Search for the cell housing the specified text and yield its [X, Y] center coordinate. 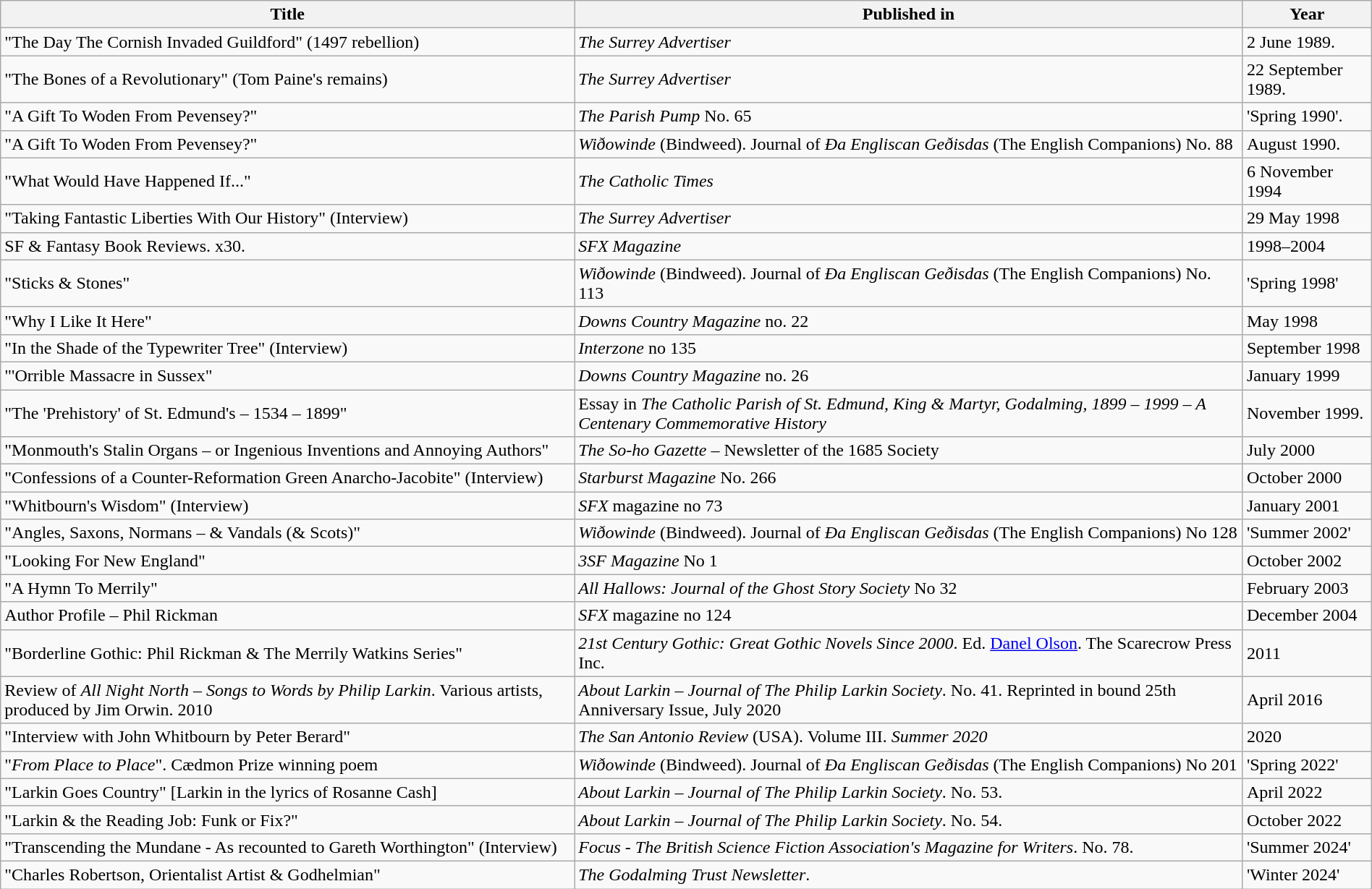
Wiðowinde (Bindweed). Journal of Ða Engliscan Geðisdas (The English Companions) No 201 [909, 765]
SF & Fantasy Book Reviews. x30. [288, 246]
"Whitbourn's Wisdom" (Interview) [288, 506]
2 June 1989. [1307, 42]
22 September 1989. [1307, 80]
"A Hymn To Merrily" [288, 588]
Focus - The British Science Fiction Association's Magazine for Writers. No. 78. [909, 847]
"From Place to Place". Cædmon Prize winning poem [288, 765]
"Looking For New England" [288, 561]
2020 [1307, 737]
6 November 1994 [1307, 181]
"Taking Fantastic Liberties With Our History" (Interview) [288, 218]
The Parish Pump No. 65 [909, 116]
January 2001 [1307, 506]
Essay in The Catholic Parish of St. Edmund, King & Martyr, Godalming, 1899 – 1999 – A Centenary Commemorative History [909, 412]
July 2000 [1307, 451]
'Spring 1998' [1307, 284]
Title [288, 14]
"What Would Have Happened If..." [288, 181]
February 2003 [1307, 588]
May 1998 [1307, 320]
Downs Country Magazine no. 26 [909, 375]
"Larkin & the Reading Job: Funk or Fix?" [288, 820]
'Spring 1990'. [1307, 116]
The San Antonio Review (USA). Volume III. Summer 2020 [909, 737]
3SF Magazine No 1 [909, 561]
Downs Country Magazine no. 22 [909, 320]
About Larkin – Journal of The Philip Larkin Society. No. 41. Reprinted in bound 25th Anniversary Issue, July 2020 [909, 700]
SFX magazine no 73 [909, 506]
"Sticks & Stones" [288, 284]
August 1990. [1307, 144]
"Angles, Saxons, Normans – & Vandals (& Scots)" [288, 533]
"Monmouth's Stalin Organs – or Ingenious Inventions and Annoying Authors" [288, 451]
2011 [1307, 652]
April 2022 [1307, 792]
October 2000 [1307, 478]
"The Day The Cornish Invaded Guildford" (1497 rebellion) [288, 42]
21st Century Gothic: Great Gothic Novels Since 2000. Ed. Danel Olson. The Scarecrow Press Inc. [909, 652]
"Borderline Gothic: Phil Rickman & The Merrily Watkins Series" [288, 652]
January 1999 [1307, 375]
September 1998 [1307, 348]
The Godalming Trust Newsletter. [909, 875]
Wiðowinde (Bindweed). Journal of Ða Engliscan Geðisdas (The English Companions) No 128 [909, 533]
"'Orrible Massacre in Sussex" [288, 375]
November 1999. [1307, 412]
"Larkin Goes Country" [Larkin in the lyrics of Rosanne Cash] [288, 792]
Starburst Magazine No. 266 [909, 478]
Published in [909, 14]
Interzone no 135 [909, 348]
December 2004 [1307, 616]
The So-ho Gazette – Newsletter of the 1685 Society [909, 451]
'Winter 2024' [1307, 875]
October 2002 [1307, 561]
"Interview with John Whitbourn by Peter Berard" [288, 737]
"Why I Like It Here" [288, 320]
Year [1307, 14]
"The 'Prehistory' of St. Edmund's – 1534 – 1899" [288, 412]
'Summer 2024' [1307, 847]
1998–2004 [1307, 246]
29 May 1998 [1307, 218]
April 2016 [1307, 700]
'Summer 2002' [1307, 533]
The Catholic Times [909, 181]
'Spring 2022' [1307, 765]
"Transcending the Mundane - As recounted to Gareth Worthington" (Interview) [288, 847]
SFX magazine no 124 [909, 616]
Wiðowinde (Bindweed). Journal of Ða Engliscan Geðisdas (The English Companions) No. 88 [909, 144]
About Larkin – Journal of The Philip Larkin Society. No. 53. [909, 792]
"The Bones of a Revolutionary" (Tom Paine's remains) [288, 80]
All Hallows: Journal of the Ghost Story Society No 32 [909, 588]
Author Profile – Phil Rickman [288, 616]
Review of All Night North – Songs to Words by Philip Larkin. Various artists, produced by Jim Orwin. 2010 [288, 700]
"In the Shade of the Typewriter Tree" (Interview) [288, 348]
October 2022 [1307, 820]
SFX Magazine [909, 246]
About Larkin – Journal of The Philip Larkin Society. No. 54. [909, 820]
"Charles Robertson, Orientalist Artist & Godhelmian" [288, 875]
Wiðowinde (Bindweed). Journal of Ða Engliscan Geðisdas (The English Companions) No. 113 [909, 284]
"Confessions of a Counter-Reformation Green Anarcho-Jacobite" (Interview) [288, 478]
